For the text-containing cell, return its midpoint in [X, Y] coordinate format. 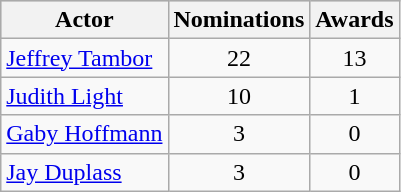
Actor [84, 20]
Jay Duplass [84, 172]
Nominations [239, 20]
Judith Light [84, 96]
Jeffrey Tambor [84, 58]
10 [239, 96]
Awards [354, 20]
22 [239, 58]
13 [354, 58]
1 [354, 96]
Gaby Hoffmann [84, 134]
